Extract the [x, y] coordinate from the center of the cell holding the provided text.  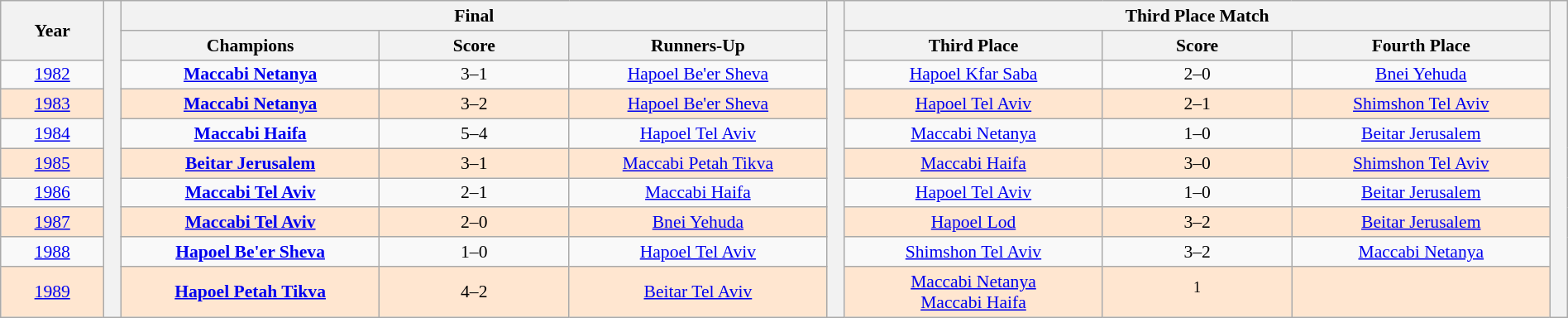
1 [1198, 291]
Hapoel Lod [973, 223]
Third Place Match [1198, 16]
3–0 [1198, 163]
Runners-Up [698, 46]
1989 [53, 291]
5–4 [475, 134]
Beitar Tel Aviv [698, 291]
Third Place [973, 46]
1988 [53, 252]
Hapoel Petah Tikva [250, 291]
1986 [53, 193]
Maccabi Netanya Maccabi Haifa [973, 291]
1987 [53, 223]
Maccabi Petah Tikva [698, 163]
Fourth Place [1421, 46]
Hapoel Kfar Saba [973, 75]
1985 [53, 163]
Final [474, 16]
1982 [53, 75]
4–2 [475, 291]
Year [53, 30]
1983 [53, 104]
1984 [53, 134]
Champions [250, 46]
